Pinpoint the cell where the given text exists, returning its [X, Y] midpoint coordinate. 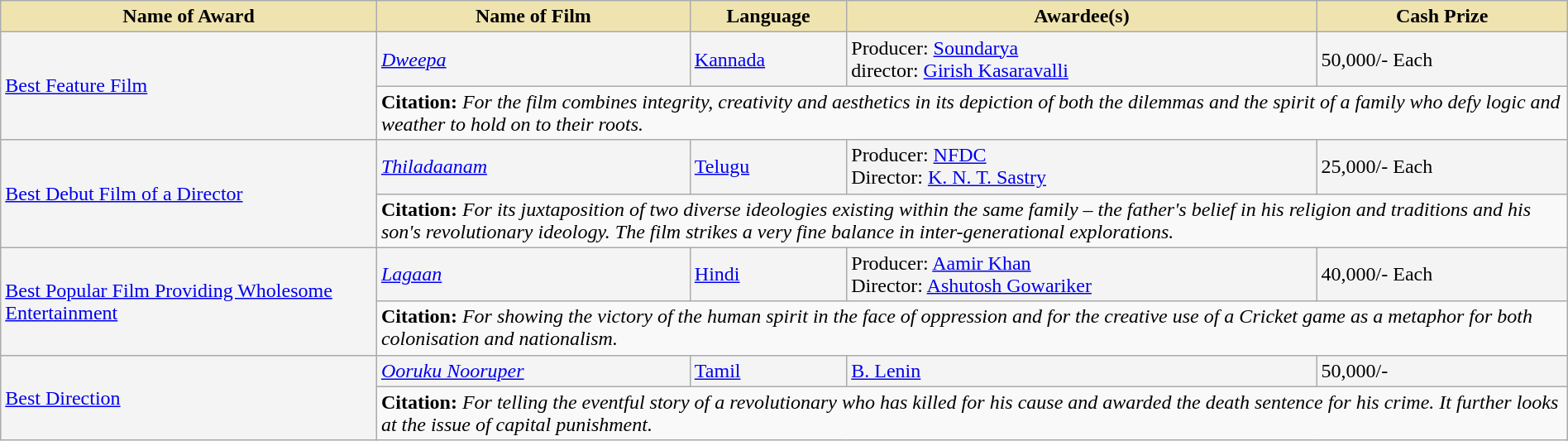
Best Debut Film of a Director [189, 194]
Name of Award [189, 17]
Ooruku Nooruper [533, 371]
Lagaan [533, 275]
Producer: NFDCDirector: K. N. T. Sastry [1082, 167]
50,000/- [1442, 371]
50,000/- Each [1442, 60]
Best Feature Film [189, 86]
Tamil [767, 371]
Name of Film [533, 17]
Hindi [767, 275]
Best Popular Film Providing Wholesome Entertainment [189, 301]
Language [767, 17]
Telugu [767, 167]
Best Direction [189, 397]
Dweepa [533, 60]
Producer: Aamir KhanDirector: Ashutosh Gowariker [1082, 275]
Producer: Soundaryadirector: Girish Kasaravalli [1082, 60]
Thiladaanam [533, 167]
25,000/- Each [1442, 167]
Kannada [767, 60]
Cash Prize [1442, 17]
Awardee(s) [1082, 17]
40,000/- Each [1442, 275]
B. Lenin [1082, 371]
